From the cell containing the given text, extract its center point as [X, Y] coordinate. 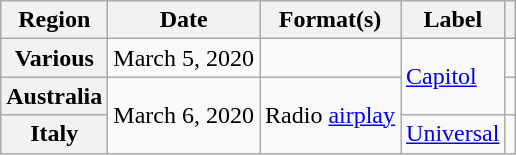
Various [54, 58]
Capitol [453, 77]
Date [184, 20]
Italy [54, 134]
Region [54, 20]
Label [453, 20]
March 5, 2020 [184, 58]
Radio airplay [330, 115]
Format(s) [330, 20]
Australia [54, 96]
March 6, 2020 [184, 115]
Universal [453, 134]
